For the text-containing cell, return its midpoint in (x, y) coordinate format. 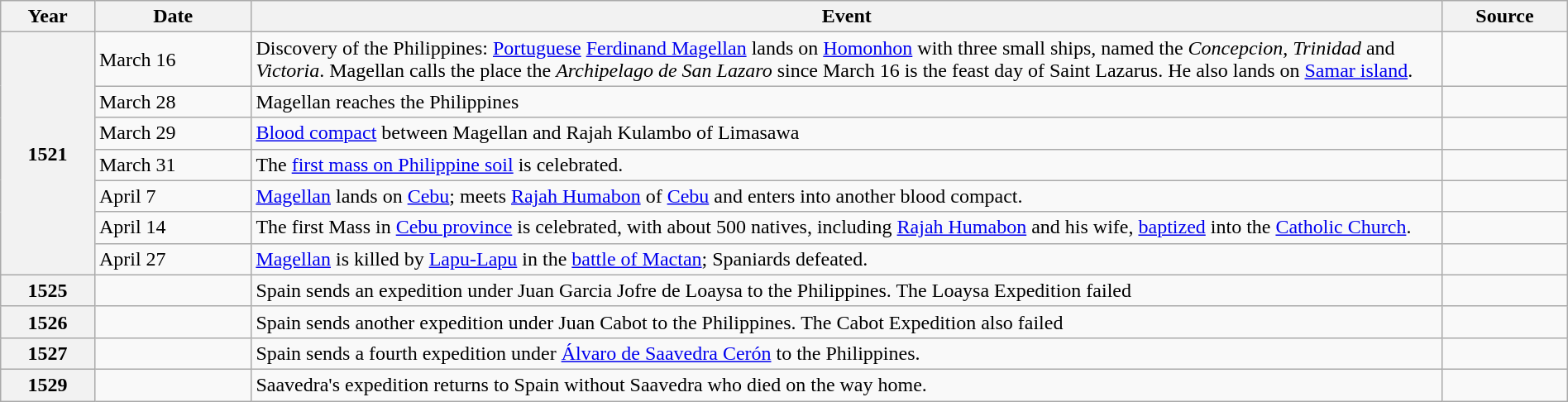
Event (847, 17)
April 27 (172, 259)
Magellan reaches the Philippines (847, 102)
Year (48, 17)
March 31 (172, 165)
Date (172, 17)
March 16 (172, 60)
Saavedra's expedition returns to Spain without Saavedra who died on the way home. (847, 385)
Spain sends an expedition under Juan Garcia Jofre de Loaysa to the Philippines. The Loaysa Expedition failed (847, 290)
March 29 (172, 133)
1525 (48, 290)
Magellan lands on Cebu; meets Rajah Humabon of Cebu and enters into another blood compact. (847, 196)
1529 (48, 385)
Spain sends a fourth expedition under Álvaro de Saavedra Cerón to the Philippines. (847, 353)
Blood compact between Magellan and Rajah Kulambo of Limasawa (847, 133)
March 28 (172, 102)
The first mass on Philippine soil is celebrated. (847, 165)
1526 (48, 322)
The first Mass in Cebu province is celebrated, with about 500 natives, including Rajah Humabon and his wife, baptized into the Catholic Church. (847, 227)
Spain sends another expedition under Juan Cabot to the Philippines. The Cabot Expedition also failed (847, 322)
April 7 (172, 196)
April 14 (172, 227)
Magellan is killed by Lapu-Lapu in the battle of Mactan; Spaniards defeated. (847, 259)
1527 (48, 353)
1521 (48, 154)
Source (1505, 17)
